Return the (x, y) coordinate for the center point of the cell that contains the specified text.  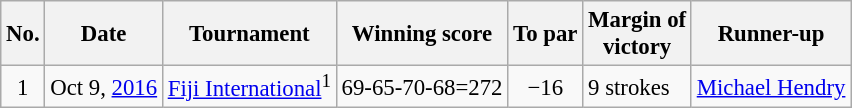
1 (23, 87)
To par (546, 34)
Fiji International1 (249, 87)
9 strokes (638, 87)
−16 (546, 87)
69-65-70-68=272 (422, 87)
Tournament (249, 34)
Michael Hendry (770, 87)
Runner-up (770, 34)
Winning score (422, 34)
No. (23, 34)
Oct 9, 2016 (104, 87)
Date (104, 34)
Margin ofvictory (638, 34)
